Provide the (X, Y) coordinate of the cell's center where the given text is located.  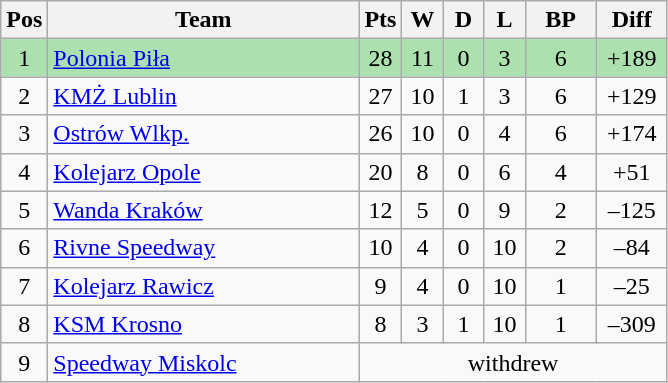
W (422, 20)
Pts (380, 20)
27 (380, 96)
Team (204, 20)
+174 (632, 134)
BP (560, 20)
+51 (632, 172)
Ostrów Wlkp. (204, 134)
Rivne Speedway (204, 248)
12 (380, 210)
Pos (24, 20)
28 (380, 58)
Wanda Kraków (204, 210)
20 (380, 172)
L (504, 20)
Kolejarz Rawicz (204, 286)
+189 (632, 58)
–25 (632, 286)
11 (422, 58)
–84 (632, 248)
26 (380, 134)
KMŻ Lublin (204, 96)
+129 (632, 96)
–309 (632, 324)
–125 (632, 210)
D (464, 20)
Polonia Piła (204, 58)
KSM Krosno (204, 324)
Speedway Miskolc (204, 362)
Diff (632, 20)
Kolejarz Opole (204, 172)
7 (24, 286)
withdrew (513, 362)
